Return the (X, Y) coordinate for the center point of the cell that contains the specified text.  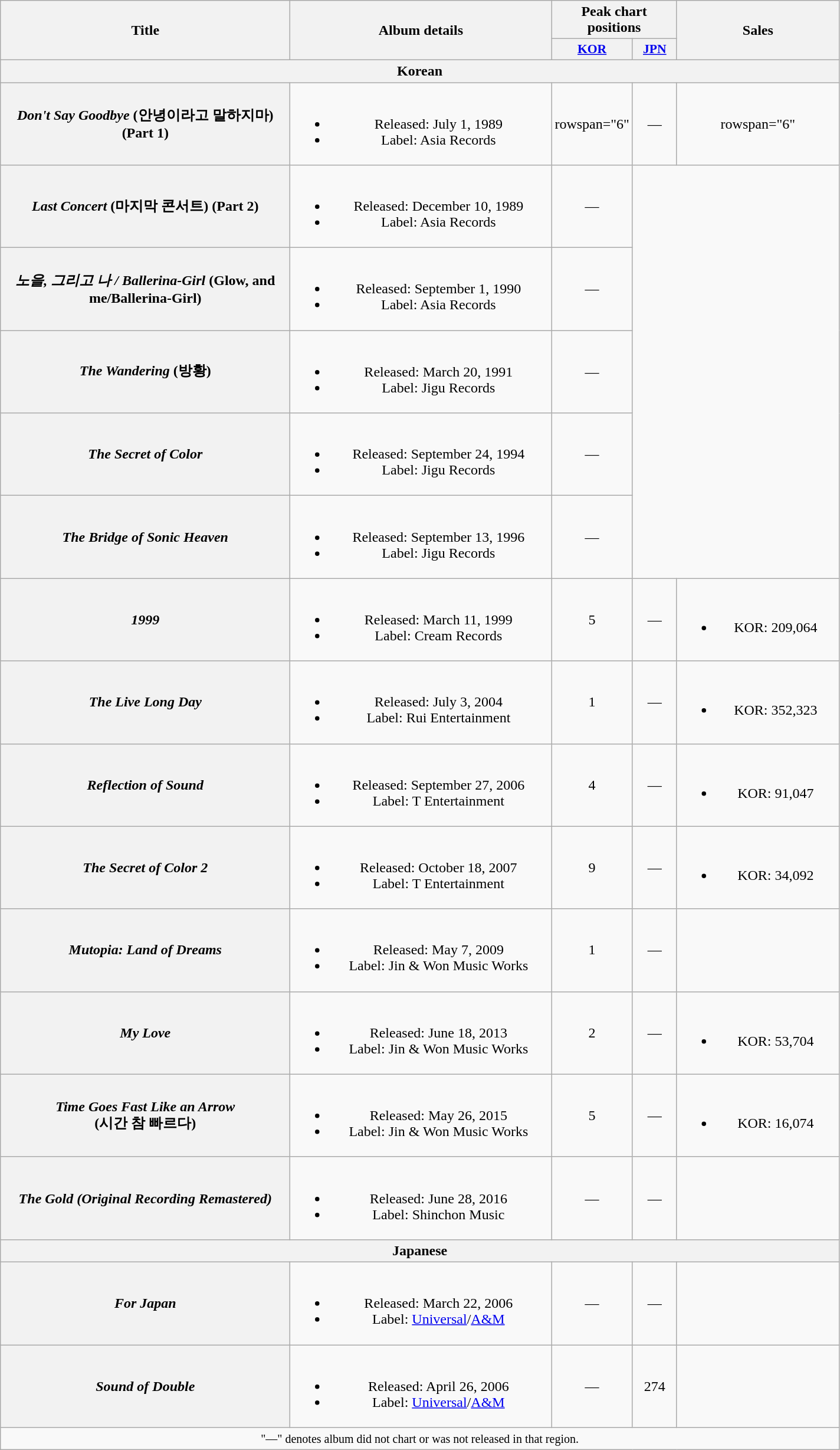
My Love (145, 1033)
Japanese (420, 1251)
Released: October 18, 2007Label: T Entertainment (421, 868)
Sales (757, 31)
노을, 그리고 나 / Ballerina-Girl (Glow, and me/Ballerina-Girl) (145, 289)
274 (655, 1386)
The Gold (Original Recording Remastered) (145, 1198)
KOR: 53,704 (757, 1033)
JPN (655, 50)
Released: May 26, 2015Label: Jin & Won Music Works (421, 1115)
Reflection of Sound (145, 785)
Released: April 26, 2006Label: Universal/A&M (421, 1386)
Mutopia: Land of Dreams (145, 950)
4 (592, 785)
Released: September 27, 2006Label: T Entertainment (421, 785)
The Live Long Day (145, 702)
Released: July 3, 2004Label: Rui Entertainment (421, 702)
Don't Say Goodbye (안녕이라고 말하지마) (Part 1) (145, 124)
Album details (421, 31)
Released: September 13, 1996Label: Jigu Records (421, 537)
Released: March 20, 1991Label: Jigu Records (421, 372)
Released: March 22, 2006Label: Universal/A&M (421, 1303)
Released: June 28, 2016Label: Shinchon Music (421, 1198)
9 (592, 868)
Title (145, 31)
1999 (145, 620)
For Japan (145, 1303)
KOR: 352,323 (757, 702)
Released: July 1, 1989Label: Asia Records (421, 124)
Last Concert (마지막 콘서트) (Part 2) (145, 207)
The Bridge of Sonic Heaven (145, 537)
Released: September 24, 1994Label: Jigu Records (421, 454)
Sound of Double (145, 1386)
Released: June 18, 2013Label: Jin & Won Music Works (421, 1033)
KOR (592, 50)
Released: May 7, 2009Label: Jin & Won Music Works (421, 950)
Released: March 11, 1999Label: Cream Records (421, 620)
KOR: 209,064 (757, 620)
KOR: 16,074 (757, 1115)
The Secret of Color 2 (145, 868)
Released: December 10, 1989Label: Asia Records (421, 207)
Released: September 1, 1990Label: Asia Records (421, 289)
"—" denotes album did not chart or was not released in that region. (420, 1439)
2 (592, 1033)
The Wandering (방황) (145, 372)
Korean (420, 71)
KOR: 34,092 (757, 868)
Time Goes Fast Like an Arrow (시간 참 빠르다) (145, 1115)
Peak chart positions (614, 20)
The Secret of Color (145, 454)
KOR: 91,047 (757, 785)
